Capture the cell that displays the provided text and extract its [X, Y] central coordinate. 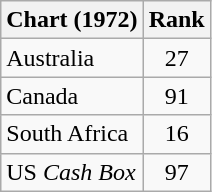
US Cash Box [72, 172]
27 [176, 58]
Australia [72, 58]
Canada [72, 96]
16 [176, 134]
Chart (1972) [72, 20]
South Africa [72, 134]
91 [176, 96]
Rank [176, 20]
97 [176, 172]
